Pinpoint the cell where the given text exists, returning its (X, Y) midpoint coordinate. 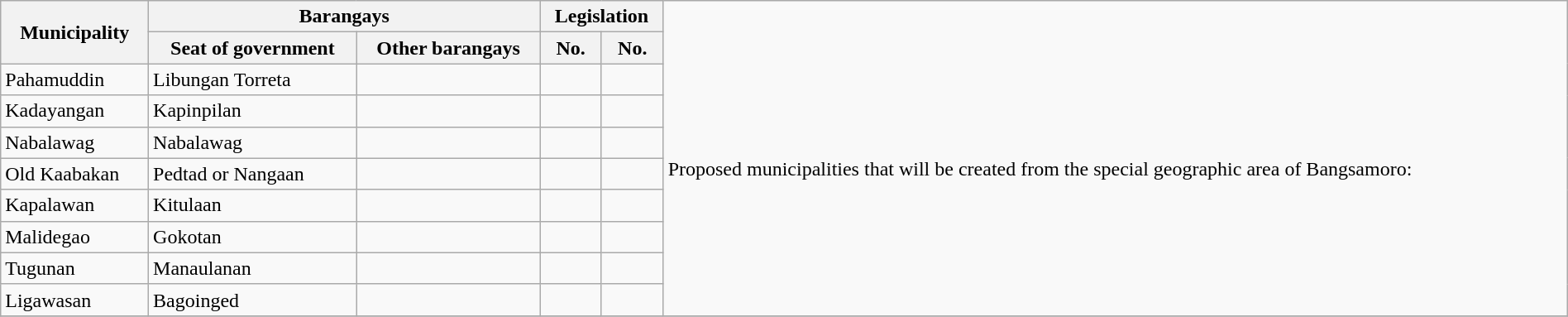
Proposed municipalities that will be created from the special geographic area of Bangsamoro: (1115, 159)
Pedtad or Nangaan (253, 174)
Kitulaan (253, 205)
Tugunan (74, 268)
Other barangays (448, 48)
Manaulanan (253, 268)
Bagoinged (253, 300)
Ligawasan (74, 300)
Kapinpilan (253, 111)
Kadayangan (74, 111)
Malidegao (74, 237)
Municipality (74, 32)
Libungan Torreta (253, 79)
Legislation (602, 17)
Barangays (344, 17)
Seat of government (253, 48)
Pahamuddin (74, 79)
Old Kaabakan (74, 174)
Kapalawan (74, 205)
Gokotan (253, 237)
